Detect which cell encompasses the target text, then output its [x, y] center coordinate. 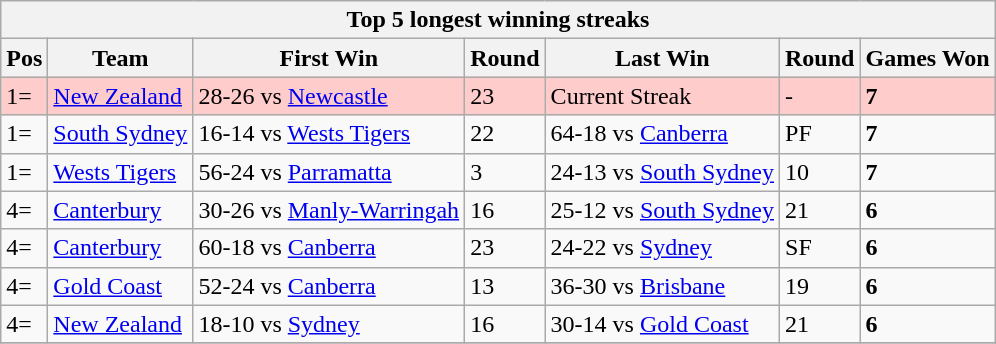
Team [120, 58]
SF [820, 248]
Current Streak [662, 96]
28-26 vs Newcastle [329, 96]
Wests Tigers [120, 172]
PF [820, 134]
64-18 vs Canberra [662, 134]
10 [820, 172]
36-30 vs Brisbane [662, 286]
25-12 vs South Sydney [662, 210]
30-14 vs Gold Coast [662, 324]
30-26 vs Manly-Warringah [329, 210]
60-18 vs Canberra [329, 248]
16-14 vs Wests Tigers [329, 134]
Pos [24, 58]
13 [505, 286]
24-22 vs Sydney [662, 248]
Gold Coast [120, 286]
19 [820, 286]
Top 5 longest winning streaks [498, 20]
Games Won [928, 58]
Last Win [662, 58]
52-24 vs Canberra [329, 286]
3 [505, 172]
56-24 vs Parramatta [329, 172]
18-10 vs Sydney [329, 324]
24-13 vs South Sydney [662, 172]
- [820, 96]
First Win [329, 58]
22 [505, 134]
South Sydney [120, 134]
